Determine the (x, y) coordinate at the center of the cell enclosing the given text.  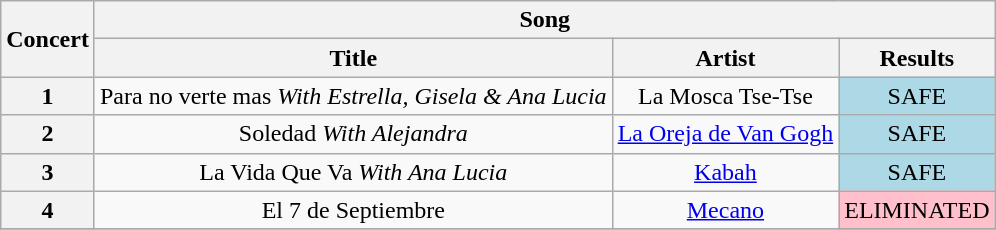
ELIMINATED (917, 210)
El 7 de Septiembre (353, 210)
Mecano (726, 210)
Soledad With Alejandra (353, 134)
Para no verte mas With Estrella, Gisela & Ana Lucia (353, 96)
4 (48, 210)
2 (48, 134)
Title (353, 58)
Concert (48, 39)
La Oreja de Van Gogh (726, 134)
Results (917, 58)
La Vida Que Va With Ana Lucia (353, 172)
La Mosca Tse-Tse (726, 96)
Song (544, 20)
3 (48, 172)
1 (48, 96)
Kabah (726, 172)
Artist (726, 58)
